Search for the cell housing the specified text and yield its [x, y] center coordinate. 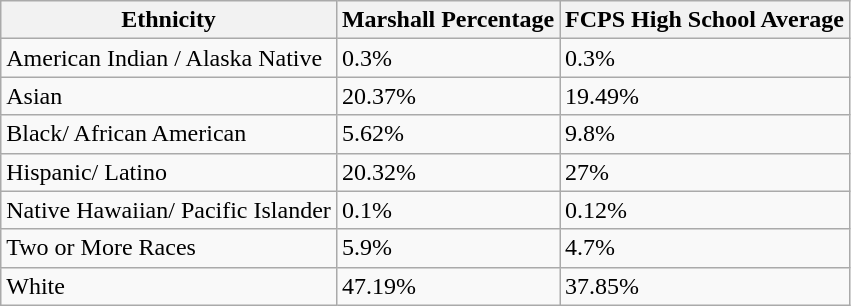
Native Hawaiian/ Pacific Islander [169, 210]
20.32% [448, 172]
9.8% [705, 134]
20.37% [448, 96]
5.62% [448, 134]
37.85% [705, 286]
FCPS High School Average [705, 20]
Two or More Races [169, 248]
Black/ African American [169, 134]
Asian [169, 96]
Hispanic/ Latino [169, 172]
27% [705, 172]
0.12% [705, 210]
0.1% [448, 210]
American Indian / Alaska Native [169, 58]
4.7% [705, 248]
5.9% [448, 248]
Marshall Percentage [448, 20]
Ethnicity [169, 20]
White [169, 286]
47.19% [448, 286]
19.49% [705, 96]
